Identify which cell holds the provided text, then report its (X, Y) central coordinate. 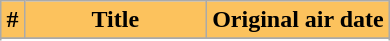
# (12, 20)
Original air date (298, 20)
Title (116, 20)
